From the cell containing the given text, extract its center point as [x, y] coordinate. 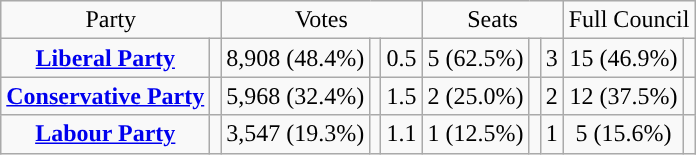
Votes [322, 20]
Party [111, 20]
Labour Party [106, 134]
2 (25.0%) [476, 96]
8,908 (48.4%) [296, 58]
15 (46.9%) [624, 58]
1 [552, 134]
5,968 (32.4%) [296, 96]
1 (12.5%) [476, 134]
Liberal Party [106, 58]
5 (62.5%) [476, 58]
1.1 [402, 134]
12 (37.5%) [624, 96]
3 [552, 58]
1.5 [402, 96]
Conservative Party [106, 96]
0.5 [402, 58]
2 [552, 96]
Full Council [629, 20]
3,547 (19.3%) [296, 134]
Seats [492, 20]
5 (15.6%) [624, 134]
